Return (x, y) of the center of cell containing provided text 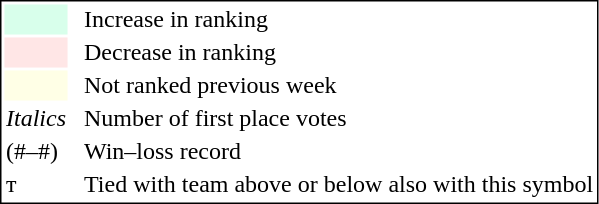
т (36, 185)
Number of first place votes (338, 119)
Italics (36, 119)
Decrease in ranking (338, 53)
Not ranked previous week (338, 85)
(#–#) (36, 151)
Tied with team above or below also with this symbol (338, 185)
Increase in ranking (338, 19)
Win–loss record (338, 151)
